Pinpoint the cell where the given text exists, returning its [X, Y] midpoint coordinate. 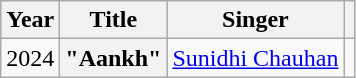
Title [114, 20]
2024 [30, 58]
Year [30, 20]
Sunidhi Chauhan [256, 58]
Singer [256, 20]
"Aankh" [114, 58]
